From the cell containing the given text, extract its center point as [X, Y] coordinate. 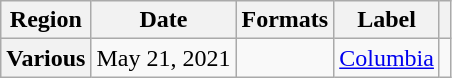
Date [164, 20]
Various [46, 58]
Formats [285, 20]
Columbia [387, 58]
May 21, 2021 [164, 58]
Label [387, 20]
Region [46, 20]
